Scan for the cell matching the given text and deliver its [X, Y] coordinate at center. 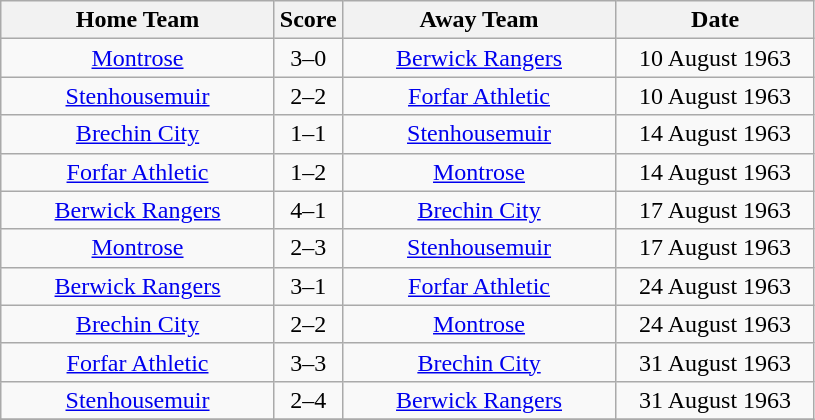
Home Team [138, 20]
2–4 [308, 400]
1–2 [308, 172]
3–1 [308, 286]
1–1 [308, 134]
Away Team [479, 20]
Date [716, 20]
3–3 [308, 362]
4–1 [308, 210]
3–0 [308, 58]
2–3 [308, 248]
Score [308, 20]
